Search for the cell housing the specified text and yield its [x, y] center coordinate. 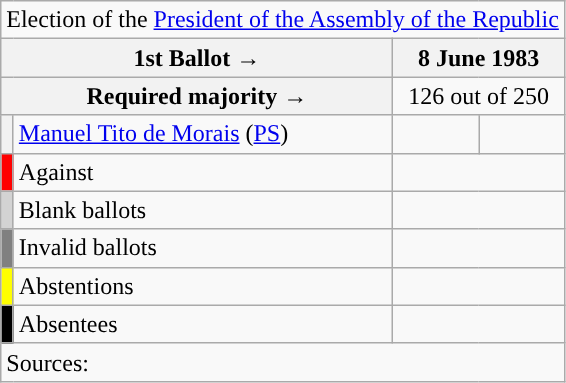
Blank ballots [203, 210]
8 June 1983 [478, 58]
Abstentions [203, 286]
Manuel Tito de Morais (PS) [203, 134]
Required majority → [197, 96]
Absentees [203, 324]
126 out of 250 [478, 96]
Against [203, 172]
Sources: [283, 362]
Invalid ballots [203, 248]
Election of the President of the Assembly of the Republic [283, 20]
1st Ballot → [197, 58]
